Scan for the cell matching the given text and deliver its (X, Y) coordinate at center. 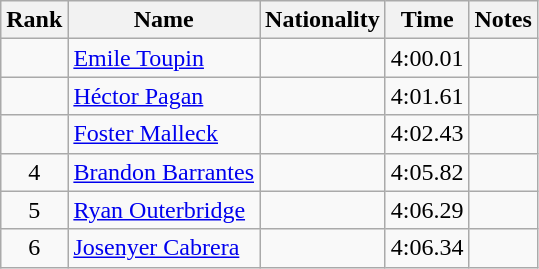
Héctor Pagan (164, 96)
Rank (34, 20)
Ryan Outerbridge (164, 210)
4:05.82 (427, 172)
Notes (503, 20)
5 (34, 210)
4:06.29 (427, 210)
4 (34, 172)
4:06.34 (427, 248)
Time (427, 20)
Name (164, 20)
4:00.01 (427, 58)
6 (34, 248)
Brandon Barrantes (164, 172)
Foster Malleck (164, 134)
4:02.43 (427, 134)
Josenyer Cabrera (164, 248)
4:01.61 (427, 96)
Nationality (323, 20)
Emile Toupin (164, 58)
